Pinpoint the cell where the given text exists, returning its [x, y] midpoint coordinate. 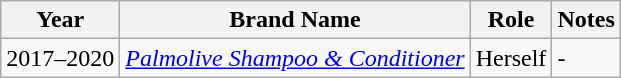
Year [60, 20]
2017–2020 [60, 58]
Herself [511, 58]
Role [511, 20]
Notes [586, 20]
- [586, 58]
Brand Name [295, 20]
Palmolive Shampoo & Conditioner [295, 58]
